Locate the cell with the specified text and output its [X, Y] center coordinate. 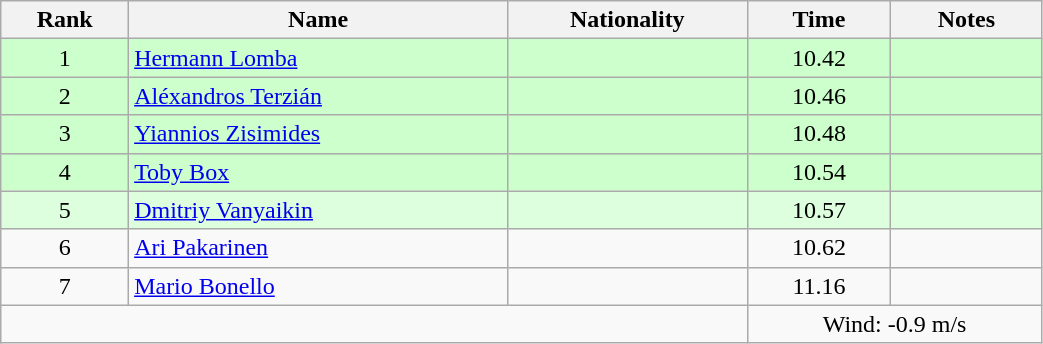
Notes [966, 20]
11.16 [819, 286]
2 [65, 96]
Rank [65, 20]
10.57 [819, 210]
Time [819, 20]
7 [65, 286]
Ari Pakarinen [318, 248]
10.46 [819, 96]
Hermann Lomba [318, 58]
1 [65, 58]
Yiannios Zisimides [318, 134]
10.62 [819, 248]
Mario Bonello [318, 286]
4 [65, 172]
3 [65, 134]
10.54 [819, 172]
6 [65, 248]
10.42 [819, 58]
5 [65, 210]
Aléxandros Terzián [318, 96]
10.48 [819, 134]
Name [318, 20]
Wind: -0.9 m/s [894, 324]
Toby Box [318, 172]
Dmitriy Vanyaikin [318, 210]
Nationality [628, 20]
